Provide the [x, y] coordinate of the cell's center where the given text is located.  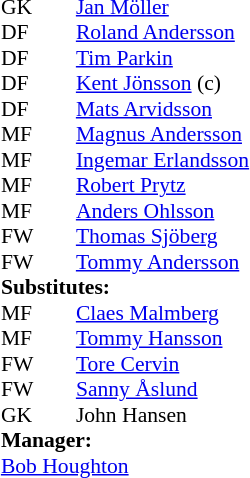
GK [20, 415]
John Hansen [162, 415]
Magnus Andersson [162, 135]
Tommy Andersson [162, 262]
Substitutes: [125, 287]
Tore Cervin [162, 364]
Roland Andersson [162, 33]
Claes Malmberg [162, 313]
Mats Arvidsson [162, 109]
Ingemar Erlandsson [162, 160]
Anders Ohlsson [162, 211]
Robert Prytz [162, 185]
Manager: [125, 441]
Kent Jönsson (c) [162, 83]
Tim Parkin [162, 58]
Tommy Hansson [162, 339]
Sanny Åslund [162, 389]
Thomas Sjöberg [162, 237]
